Pinpoint the cell where the given text exists, returning its (x, y) midpoint coordinate. 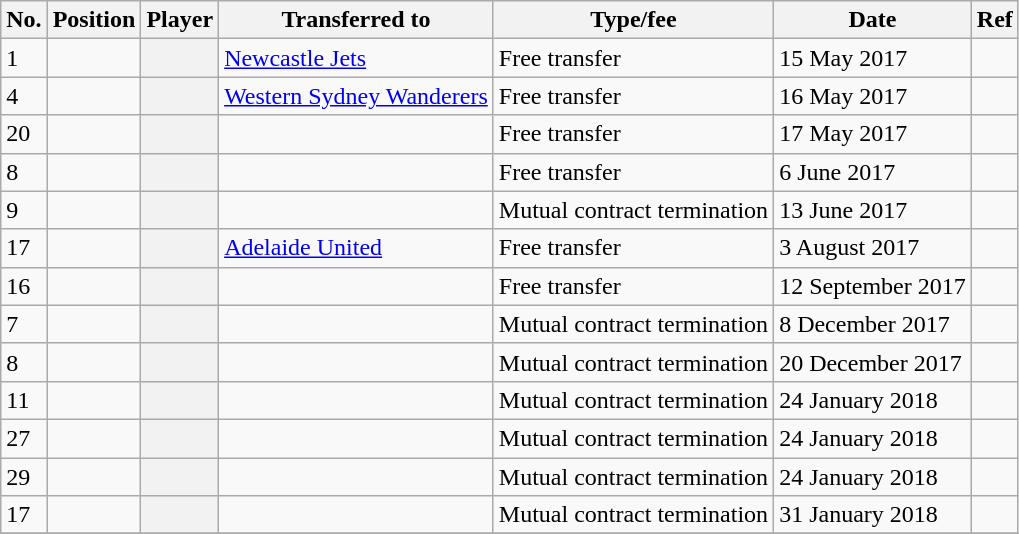
Position (94, 20)
1 (24, 58)
12 September 2017 (873, 286)
4 (24, 96)
17 May 2017 (873, 134)
8 December 2017 (873, 324)
20 (24, 134)
20 December 2017 (873, 362)
Adelaide United (356, 248)
Type/fee (633, 20)
Transferred to (356, 20)
16 (24, 286)
Western Sydney Wanderers (356, 96)
16 May 2017 (873, 96)
13 June 2017 (873, 210)
31 January 2018 (873, 515)
Newcastle Jets (356, 58)
3 August 2017 (873, 248)
No. (24, 20)
29 (24, 477)
Ref (994, 20)
Player (180, 20)
7 (24, 324)
Date (873, 20)
9 (24, 210)
15 May 2017 (873, 58)
11 (24, 400)
6 June 2017 (873, 172)
27 (24, 438)
